Search for the cell housing the specified text and yield its [X, Y] center coordinate. 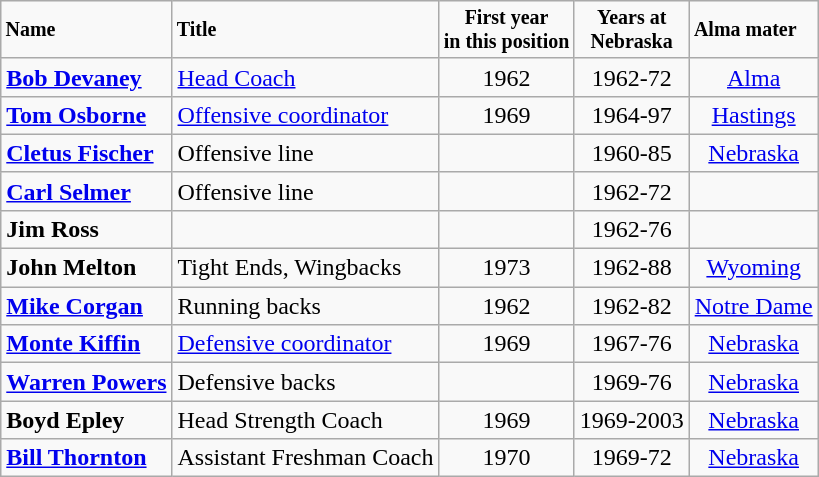
Cletus Fischer [86, 153]
Mike Corgan [86, 306]
Years atNebraska [632, 30]
Alma [754, 77]
Alma mater [754, 30]
Hastings [754, 115]
Boyd Epley [86, 420]
Running backs [306, 306]
Assistant Freshman Coach [306, 458]
Monte Kiffin [86, 344]
1964-97 [632, 115]
Bob Devaney [86, 77]
1962-76 [632, 229]
Head Strength Coach [306, 420]
Jim Ross [86, 229]
Name [86, 30]
Head Coach [306, 77]
1970 [506, 458]
Tom Osborne [86, 115]
1973 [506, 268]
Defensive backs [306, 382]
1969-2003 [632, 420]
1969-76 [632, 382]
Carl Selmer [86, 191]
First yearin this position [506, 30]
Wyoming [754, 268]
1967-76 [632, 344]
Title [306, 30]
Warren Powers [86, 382]
1962-82 [632, 306]
Tight Ends, Wingbacks [306, 268]
Notre Dame [754, 306]
1969-72 [632, 458]
Offensive coordinator [306, 115]
1960-85 [632, 153]
1962-88 [632, 268]
John Melton [86, 268]
Defensive coordinator [306, 344]
Bill Thornton [86, 458]
